Search for the cell housing the specified text and yield its (X, Y) center coordinate. 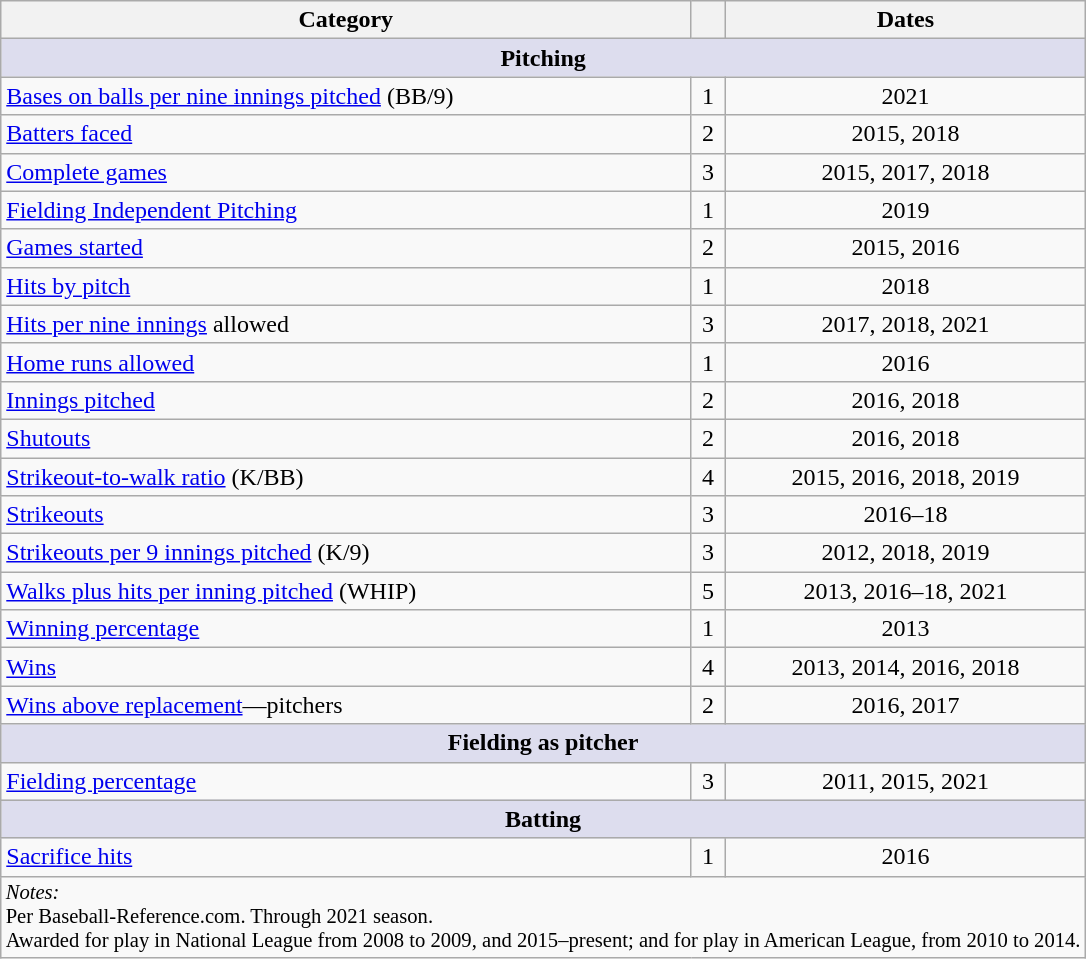
Home runs allowed (346, 362)
Winning percentage (346, 629)
Strikeouts (346, 515)
Bases on balls per nine innings pitched (BB/9) (346, 96)
Category (346, 20)
Strikeout-to-walk ratio (K/BB) (346, 477)
2015, 2016 (905, 248)
2012, 2018, 2019 (905, 553)
Fielding Independent Pitching (346, 210)
Batting (544, 819)
Strikeouts per 9 innings pitched (K/9) (346, 553)
2016, 2017 (905, 705)
2017, 2018, 2021 (905, 324)
Dates (905, 20)
Complete games (346, 172)
2015, 2017, 2018 (905, 172)
Batters faced (346, 134)
Games started (346, 248)
Sacrifice hits (346, 857)
2013, 2016–18, 2021 (905, 591)
Pitching (544, 58)
Shutouts (346, 438)
2019 (905, 210)
Fielding percentage (346, 781)
Hits per nine innings allowed (346, 324)
Innings pitched (346, 400)
2011, 2015, 2021 (905, 781)
Fielding as pitcher (544, 743)
2021 (905, 96)
Walks plus hits per inning pitched (WHIP) (346, 591)
2015, 2016, 2018, 2019 (905, 477)
2015, 2018 (905, 134)
Wins (346, 667)
2013, 2014, 2016, 2018 (905, 667)
5 (708, 591)
Wins above replacement—pitchers (346, 705)
2018 (905, 286)
Hits by pitch (346, 286)
2013 (905, 629)
2016–18 (905, 515)
